Extract the [x, y] coordinate from the center of the cell holding the provided text.  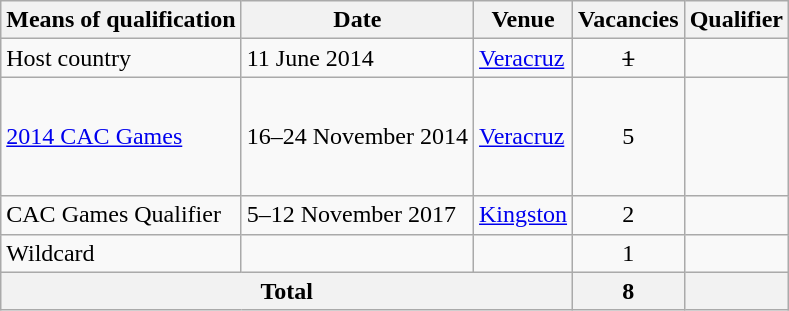
2 [629, 215]
CAC Games Qualifier [121, 215]
Host country [121, 58]
8 [629, 291]
16–24 November 2014 [357, 136]
Venue [524, 20]
11 June 2014 [357, 58]
Vacancies [629, 20]
2014 CAC Games [121, 136]
Means of qualification [121, 20]
5 [629, 136]
5–12 November 2017 [357, 215]
Date [357, 20]
Qualifier [736, 20]
Total [287, 291]
Wildcard [121, 253]
Kingston [524, 215]
